Search for the cell housing the specified text and yield its [X, Y] center coordinate. 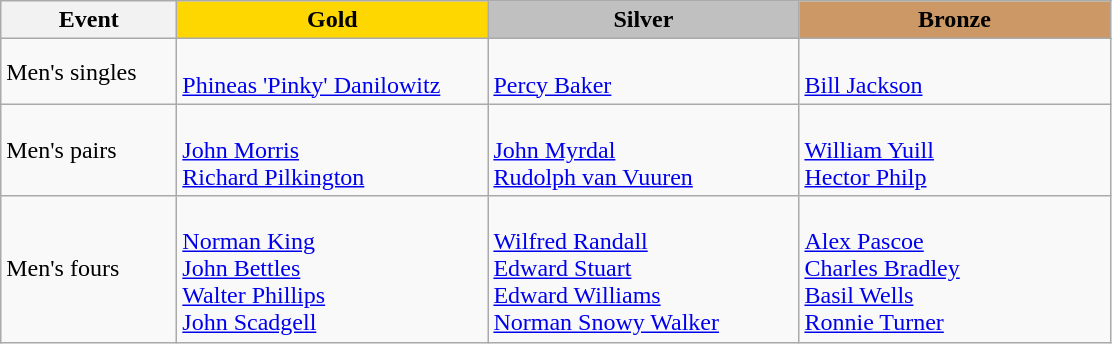
Men's fours [89, 269]
Wilfred Randall Edward Stuart Edward Williams Norman Snowy Walker [644, 269]
Alex Pascoe Charles Bradley Basil Wells Ronnie Turner [954, 269]
Men's pairs [89, 150]
Event [89, 20]
Norman King John Bettles Walter Phillips John Scadgell [332, 269]
Percy Baker [644, 72]
John Myrdal Rudolph van Vuuren [644, 150]
William Yuill Hector Philp [954, 150]
John Morris Richard Pilkington [332, 150]
Silver [644, 20]
Gold [332, 20]
Bronze [954, 20]
Bill Jackson [954, 72]
Phineas 'Pinky' Danilowitz [332, 72]
Men's singles [89, 72]
